Detect which cell encompasses the target text, then output its [x, y] center coordinate. 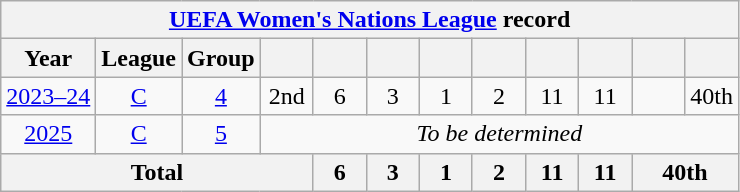
Group [222, 58]
Year [48, 58]
5 [222, 134]
2025 [48, 134]
2nd [286, 96]
League [139, 58]
4 [222, 96]
2023–24 [48, 96]
UEFA Women's Nations League record [370, 20]
Total [158, 172]
To be determined [499, 134]
